Locate the cell with the specified text and output its (X, Y) center coordinate. 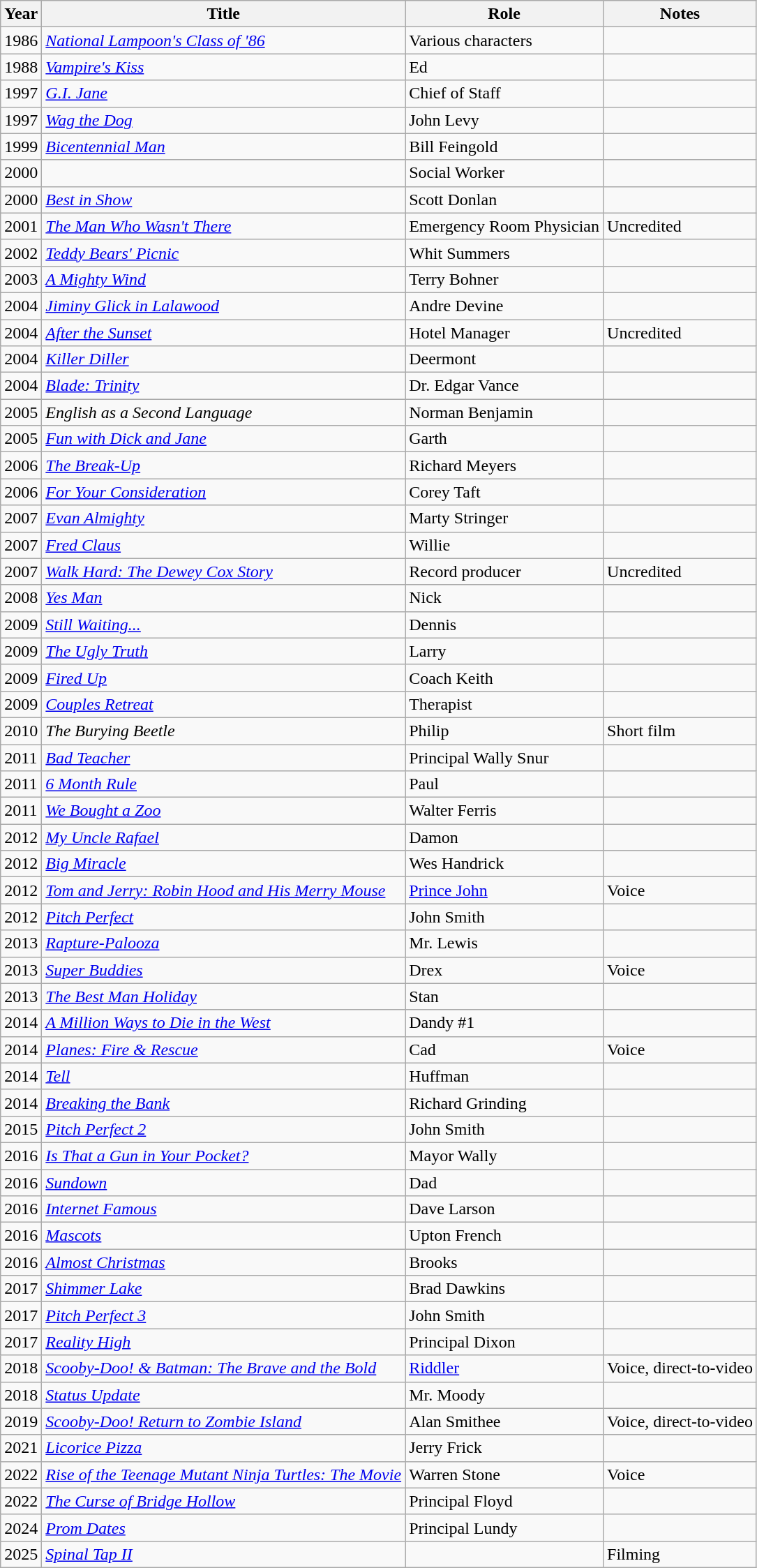
Brad Dawkins (504, 1289)
Jiminy Glick in Lalawood (223, 306)
Reality High (223, 1342)
Mr. Moody (504, 1395)
2003 (21, 279)
Tell (223, 1076)
Corey Taft (504, 492)
Licorice Pizza (223, 1448)
Short film (680, 731)
Chief of Staff (504, 94)
2021 (21, 1448)
Status Update (223, 1395)
Shimmer Lake (223, 1289)
Scooby-Doo! & Batman: The Brave and the Bold (223, 1368)
Brooks (504, 1262)
Rapture-Palooza (223, 943)
Bicentennial Man (223, 147)
Dad (504, 1183)
After the Sunset (223, 333)
Yes Man (223, 598)
Title (223, 14)
Year (21, 14)
Pitch Perfect 2 (223, 1129)
Breaking the Bank (223, 1103)
Record producer (504, 572)
Larry (504, 651)
Philip (504, 731)
The Man Who Wasn't There (223, 226)
Spinal Tap II (223, 1554)
Role (504, 14)
Warren Stone (504, 1474)
2019 (21, 1421)
Norman Benjamin (504, 412)
Coach Keith (504, 678)
Rise of the Teenage Mutant Ninja Turtles: The Movie (223, 1474)
Upton French (504, 1236)
2015 (21, 1129)
Pitch Perfect (223, 917)
Tom and Jerry: Robin Hood and His Merry Mouse (223, 890)
Cad (504, 1050)
Therapist (504, 704)
Dr. Edgar Vance (504, 386)
Almost Christmas (223, 1262)
1988 (21, 67)
Principal Floyd (504, 1501)
Terry Bohner (504, 279)
Principal Wally Snur (504, 757)
Deermont (504, 359)
Richard Grinding (504, 1103)
Andre Devine (504, 306)
Willie (504, 545)
6 Month Rule (223, 784)
Ed (504, 67)
Still Waiting... (223, 625)
We Bought a Zoo (223, 811)
1986 (21, 40)
Principal Dixon (504, 1342)
Fred Claus (223, 545)
National Lampoon's Class of '86 (223, 40)
Drex (504, 970)
The Best Man Holiday (223, 996)
Riddler (504, 1368)
2002 (21, 253)
Bill Feingold (504, 147)
Mr. Lewis (504, 943)
2025 (21, 1554)
Mayor Wally (504, 1156)
John Levy (504, 120)
Bad Teacher (223, 757)
A Million Ways to Die in the West (223, 1023)
Dandy #1 (504, 1023)
Jerry Frick (504, 1448)
A Mighty Wind (223, 279)
The Break-Up (223, 465)
1999 (21, 147)
Damon (504, 837)
Alan Smithee (504, 1421)
Vampire's Kiss (223, 67)
Walter Ferris (504, 811)
Wes Handrick (504, 864)
Pitch Perfect 3 (223, 1315)
Filming (680, 1554)
Principal Lundy (504, 1528)
Best in Show (223, 200)
Huffman (504, 1076)
The Ugly Truth (223, 651)
Killer Diller (223, 359)
Sundown (223, 1183)
Stan (504, 996)
Teddy Bears' Picnic (223, 253)
Evan Almighty (223, 518)
Fun with Dick and Jane (223, 439)
Internet Famous (223, 1209)
Super Buddies (223, 970)
Blade: Trinity (223, 386)
2024 (21, 1528)
My Uncle Rafael (223, 837)
Garth (504, 439)
Nick (504, 598)
Fired Up (223, 678)
Walk Hard: The Dewey Cox Story (223, 572)
Emergency Room Physician (504, 226)
Richard Meyers (504, 465)
Scott Donlan (504, 200)
2010 (21, 731)
The Curse of Bridge Hollow (223, 1501)
For Your Consideration (223, 492)
2001 (21, 226)
English as a Second Language (223, 412)
Wag the Dog (223, 120)
Prince John (504, 890)
Various characters (504, 40)
Prom Dates (223, 1528)
Big Miracle (223, 864)
Dennis (504, 625)
Mascots (223, 1236)
2008 (21, 598)
Marty Stringer (504, 518)
Notes (680, 14)
The Burying Beetle (223, 731)
Whit Summers (504, 253)
Scooby-Doo! Return to Zombie Island (223, 1421)
Couples Retreat (223, 704)
Hotel Manager (504, 333)
Dave Larson (504, 1209)
Planes: Fire & Rescue (223, 1050)
Social Worker (504, 173)
G.I. Jane (223, 94)
Is That a Gun in Your Pocket? (223, 1156)
Paul (504, 784)
